Detect which cell encompasses the target text, then output its (x, y) center coordinate. 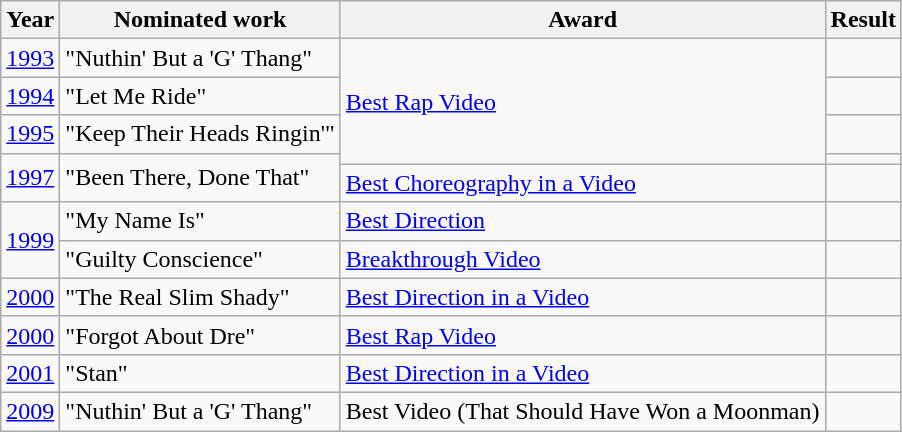
"My Name Is" (200, 221)
"Keep Their Heads Ringin'" (200, 134)
Result (863, 20)
1994 (30, 96)
1999 (30, 240)
Nominated work (200, 20)
2009 (30, 411)
Breakthrough Video (582, 259)
1997 (30, 178)
"Let Me Ride" (200, 96)
Best Choreography in a Video (582, 183)
Award (582, 20)
2001 (30, 373)
"The Real Slim Shady" (200, 297)
Best Video (That Should Have Won a Moonman) (582, 411)
Year (30, 20)
Best Direction (582, 221)
1995 (30, 134)
1993 (30, 58)
"Forgot About Dre" (200, 335)
"Been There, Done That" (200, 178)
"Stan" (200, 373)
"Guilty Conscience" (200, 259)
